For the text-containing cell, return its midpoint in [x, y] coordinate format. 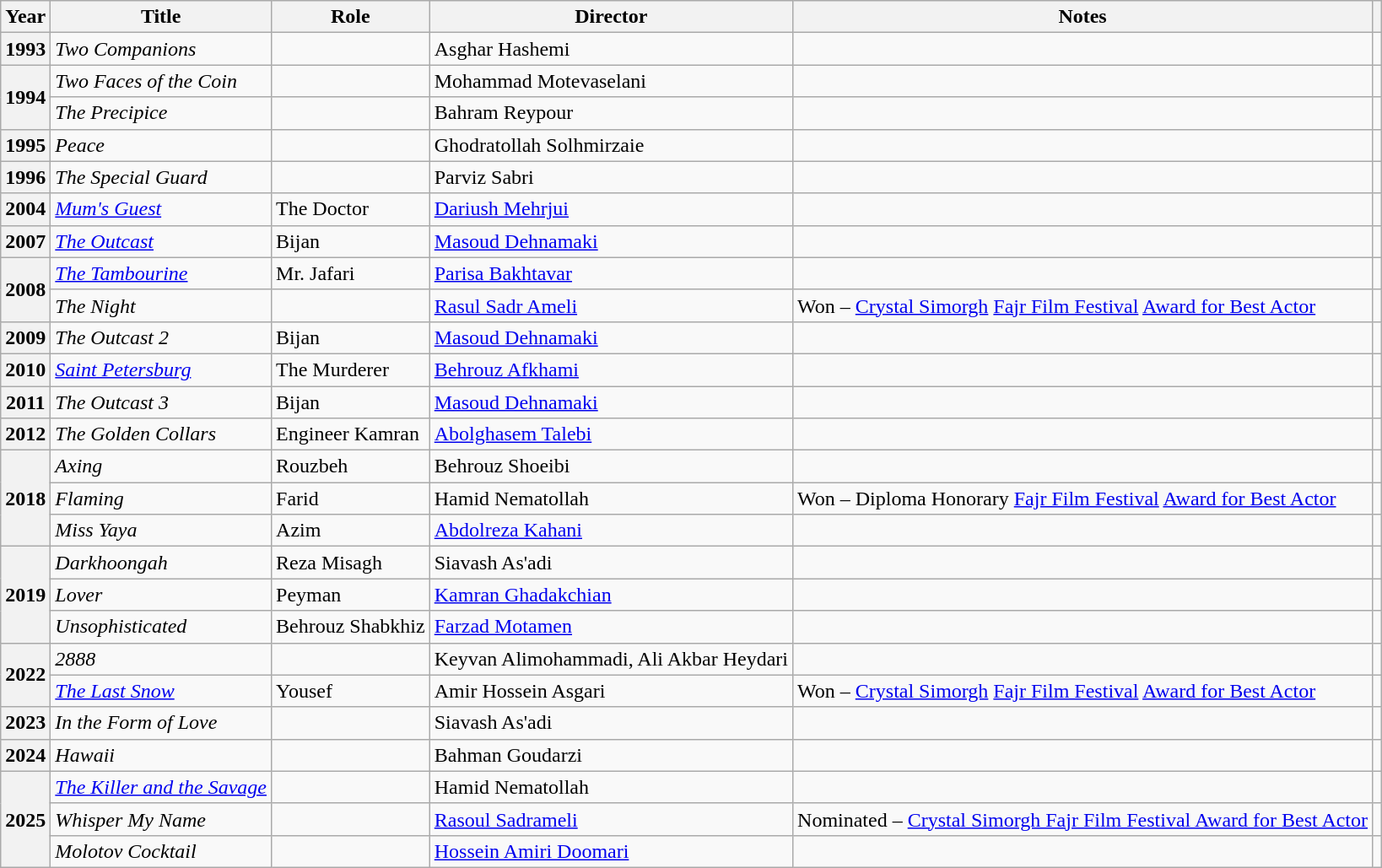
Title [161, 17]
Azim [351, 531]
Rouzbeh [351, 466]
Bahman Goudarzi [611, 755]
Flaming [161, 499]
Saint Petersburg [161, 369]
1996 [25, 177]
Abolghasem Talebi [611, 434]
2022 [25, 675]
2009 [25, 337]
2011 [25, 402]
Amir Hossein Asgari [611, 691]
Role [351, 17]
Nominated – Crystal Simorgh Fajr Film Festival Award for Best Actor [1083, 819]
Behrouz Shoeibi [611, 466]
Axing [161, 466]
Dariush Mehrjui [611, 209]
Behrouz Afkhami [611, 369]
Peace [161, 145]
Asghar Hashemi [611, 49]
Rasoul Sadrameli [611, 819]
Keyvan Alimohammadi, Ali Akbar Heydari [611, 659]
Parisa Bakhtavar [611, 273]
Mohammad Motevaselani [611, 81]
Parviz Sabri [611, 177]
Ghodratollah Solhmirzaie [611, 145]
The Outcast 3 [161, 402]
The Special Guard [161, 177]
In the Form of Love [161, 723]
Rasul Sadr Ameli [611, 305]
2004 [25, 209]
Miss Yaya [161, 531]
1993 [25, 49]
2008 [25, 289]
The Killer and the Savage [161, 787]
The Doctor [351, 209]
Molotov Cocktail [161, 851]
The Golden Collars [161, 434]
2007 [25, 241]
Two Companions [161, 49]
Farid [351, 499]
Mum's Guest [161, 209]
The Murderer [351, 369]
Notes [1083, 17]
Unsophisticated [161, 627]
Hossein Amiri Doomari [611, 851]
Peyman [351, 595]
2023 [25, 723]
The Night [161, 305]
2024 [25, 755]
Won – Diploma Honorary Fajr Film Festival Award for Best Actor [1083, 499]
Mr. Jafari [351, 273]
2018 [25, 499]
Whisper My Name [161, 819]
Behrouz Shabkhiz [351, 627]
Director [611, 17]
The Outcast 2 [161, 337]
Abdolreza Kahani [611, 531]
2012 [25, 434]
The Tambourine [161, 273]
Two Faces of the Coin [161, 81]
Darkhoongah [161, 563]
Bahram Reypour [611, 113]
Reza Misagh [351, 563]
2888 [161, 659]
2010 [25, 369]
Year [25, 17]
The Precipice [161, 113]
Lover [161, 595]
Yousef [351, 691]
Farzad Motamen [611, 627]
Engineer Kamran [351, 434]
1995 [25, 145]
1994 [25, 97]
Hawaii [161, 755]
The Outcast [161, 241]
2025 [25, 819]
2019 [25, 595]
The Last Snow [161, 691]
Kamran Ghadakchian [611, 595]
